Detect which cell encompasses the target text, then output its [X, Y] center coordinate. 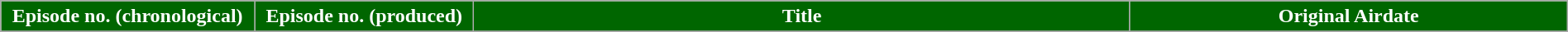
Episode no. (chronological) [127, 16]
Title [802, 16]
Original Airdate [1348, 16]
Episode no. (produced) [364, 16]
